Identify which cell holds the provided text, then report its [x, y] central coordinate. 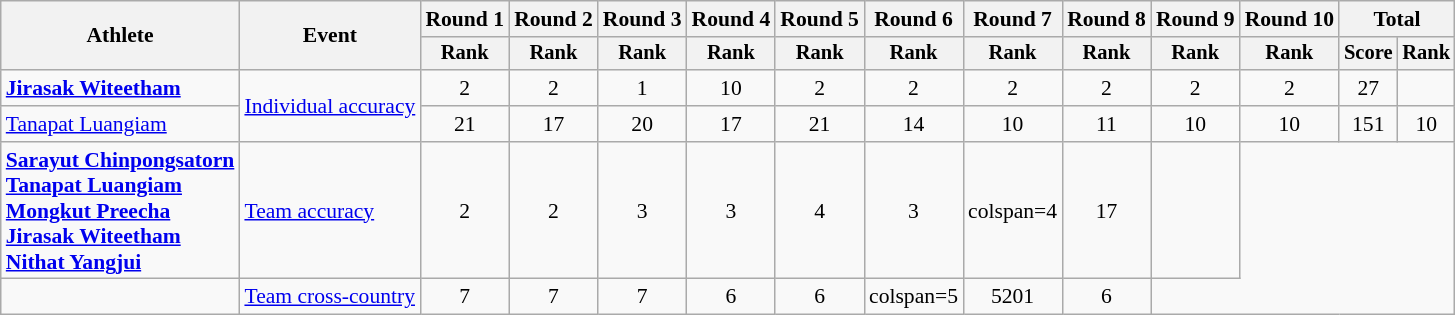
Event [330, 36]
Score [1368, 54]
151 [1368, 124]
Athlete [120, 36]
Individual accuracy [330, 106]
Tanapat Luangiam [120, 124]
Round 9 [1196, 19]
Round 6 [914, 19]
Round 8 [1106, 19]
4 [820, 211]
Sarayut ChinpongsatornTanapat LuangiamMongkut PreechaJirasak WiteethamNithat Yangjui [120, 211]
Round 5 [820, 19]
20 [642, 124]
Round 4 [732, 19]
1 [642, 88]
colspan=4 [1012, 211]
Total [1397, 19]
Team cross-country [330, 297]
Team accuracy [330, 211]
Round 10 [1290, 19]
Round 7 [1012, 19]
colspan=5 [914, 297]
5201 [1012, 297]
Round 1 [464, 19]
Round 2 [554, 19]
11 [1106, 124]
27 [1368, 88]
14 [914, 124]
Round 3 [642, 19]
Jirasak Witeetham [120, 88]
